Locate the cell with the specified text and output its (x, y) center coordinate. 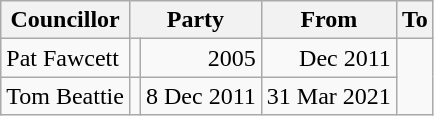
8 Dec 2011 (202, 96)
Dec 2011 (328, 58)
From (328, 20)
Party (195, 20)
2005 (202, 58)
31 Mar 2021 (328, 96)
Tom Beattie (66, 96)
Pat Fawcett (66, 58)
Councillor (66, 20)
To (414, 20)
